Detect which cell encompasses the target text, then output its (x, y) center coordinate. 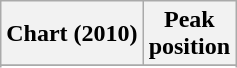
Chart (2010) (72, 34)
Peakposition (189, 34)
